From the cell containing the given text, extract its center point as (X, Y) coordinate. 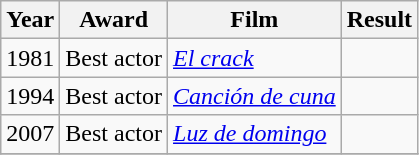
Film (255, 20)
El crack (255, 58)
Luz de domingo (255, 134)
1981 (30, 58)
Canción de cuna (255, 96)
1994 (30, 96)
2007 (30, 134)
Result (379, 20)
Award (114, 20)
Year (30, 20)
